Identify which cell holds the provided text, then report its [X, Y] central coordinate. 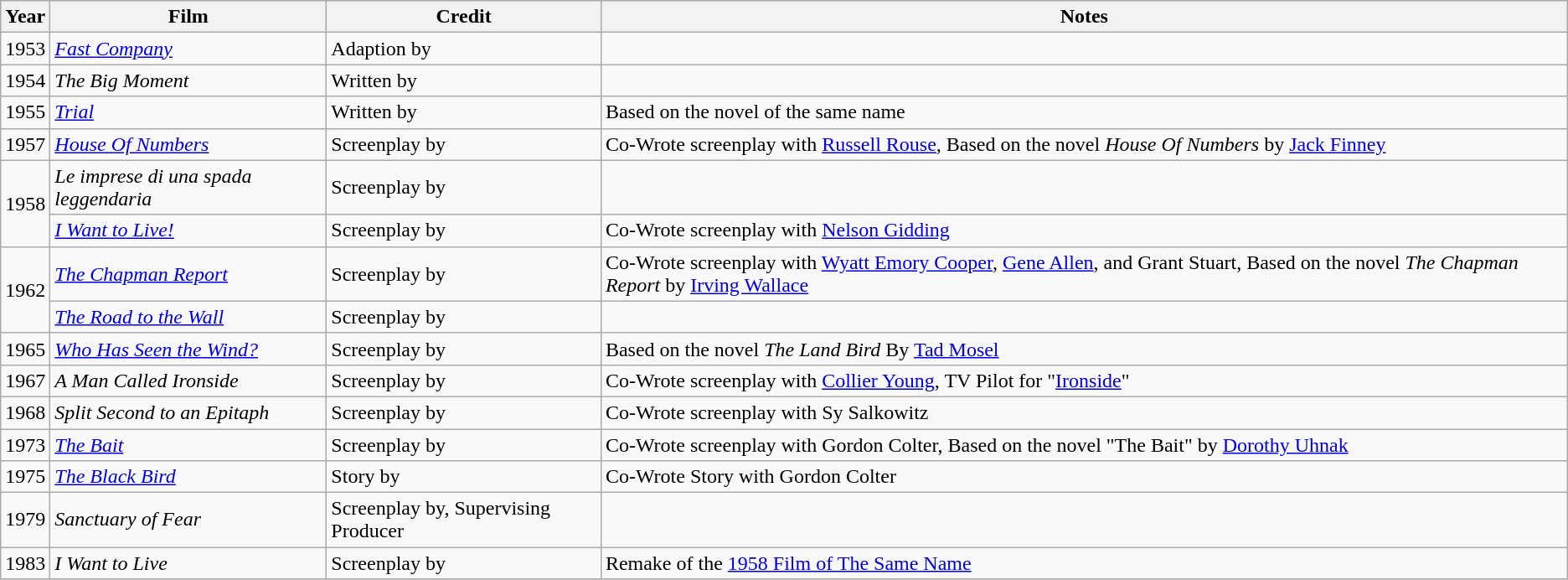
1973 [25, 445]
Trial [188, 112]
The Black Bird [188, 477]
Story by [464, 477]
1967 [25, 381]
1965 [25, 349]
1968 [25, 412]
Screenplay by, Supervising Producer [464, 520]
Co-Wrote screenplay with Sy Salkowitz [1084, 412]
1979 [25, 520]
Co-Wrote screenplay with Russell Rouse, Based on the novel House Of Numbers by Jack Finney [1084, 144]
Split Second to an Epitaph [188, 412]
Co-Wrote screenplay with Gordon Colter, Based on the novel "The Bait" by Dorothy Uhnak [1084, 445]
1953 [25, 49]
Fast Company [188, 49]
I Want to Live [188, 563]
Notes [1084, 17]
1954 [25, 80]
Co-Wrote screenplay with Collier Young, TV Pilot for "Ironside" [1084, 381]
Film [188, 17]
A Man Called Ironside [188, 381]
House Of Numbers [188, 144]
Le imprese di una spada leggendaria [188, 188]
Remake of the 1958 Film of The Same Name [1084, 563]
Co-Wrote screenplay with Wyatt Emory Cooper, Gene Allen, and Grant Stuart, Based on the novel The Chapman Report by Irving Wallace [1084, 273]
1962 [25, 290]
Based on the novel The Land Bird By Tad Mosel [1084, 349]
Co-Wrote screenplay with Nelson Gidding [1084, 230]
1983 [25, 563]
The Road to the Wall [188, 317]
Credit [464, 17]
1957 [25, 144]
Sanctuary of Fear [188, 520]
1975 [25, 477]
Based on the novel of the same name [1084, 112]
Year [25, 17]
The Bait [188, 445]
Adaption by [464, 49]
1958 [25, 203]
I Want to Live! [188, 230]
Who Has Seen the Wind? [188, 349]
Co-Wrote Story with Gordon Colter [1084, 477]
1955 [25, 112]
The Big Moment [188, 80]
The Chapman Report [188, 273]
